Extract the (x, y) coordinate from the center of the cell holding the provided text.  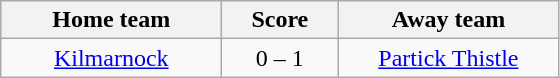
Home team (112, 20)
Partick Thistle (448, 58)
Score (280, 20)
Away team (448, 20)
0 – 1 (280, 58)
Kilmarnock (112, 58)
